Search for the cell housing the specified text and yield its (X, Y) center coordinate. 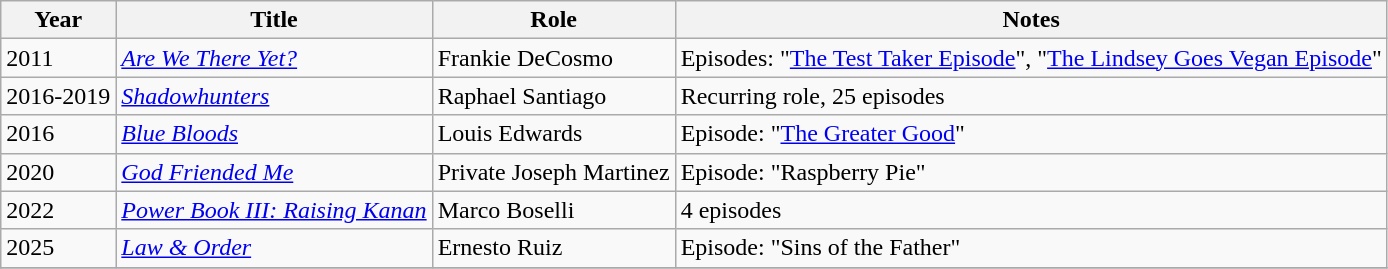
Private Joseph Martinez (554, 172)
Louis Edwards (554, 134)
Law & Order (274, 248)
Title (274, 20)
Shadowhunters (274, 96)
2016-2019 (58, 96)
Year (58, 20)
2022 (58, 210)
Recurring role, 25 episodes (1031, 96)
Raphael Santiago (554, 96)
4 episodes (1031, 210)
Blue Bloods (274, 134)
Episode: "Raspberry Pie" (1031, 172)
Notes (1031, 20)
God Friended Me (274, 172)
Role (554, 20)
Are We There Yet? (274, 58)
Marco Boselli (554, 210)
Episode: "Sins of the Father" (1031, 248)
Episode: "The Greater Good" (1031, 134)
Frankie DeCosmo (554, 58)
2025 (58, 248)
2016 (58, 134)
2011 (58, 58)
2020 (58, 172)
Power Book III: Raising Kanan (274, 210)
Episodes: "The Test Taker Episode", "The Lindsey Goes Vegan Episode" (1031, 58)
Ernesto Ruiz (554, 248)
